Return (x, y) of the center of cell containing provided text 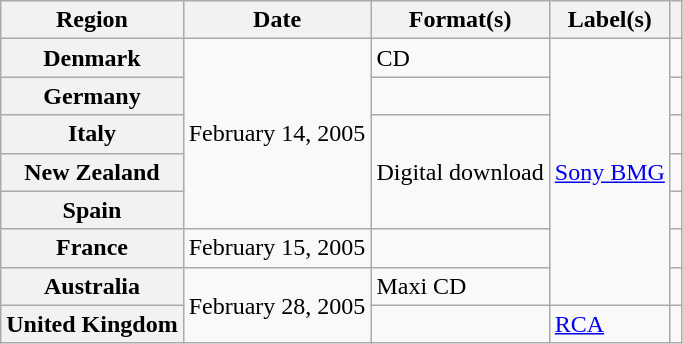
Germany (92, 96)
Sony BMG (610, 172)
Date (277, 20)
February 14, 2005 (277, 134)
Maxi CD (460, 286)
CD (460, 58)
Italy (92, 134)
United Kingdom (92, 324)
February 15, 2005 (277, 248)
Label(s) (610, 20)
Region (92, 20)
Format(s) (460, 20)
Denmark (92, 58)
February 28, 2005 (277, 305)
Spain (92, 210)
Digital download (460, 172)
France (92, 248)
RCA (610, 324)
New Zealand (92, 172)
Australia (92, 286)
